Detect which cell encompasses the target text, then output its (X, Y) center coordinate. 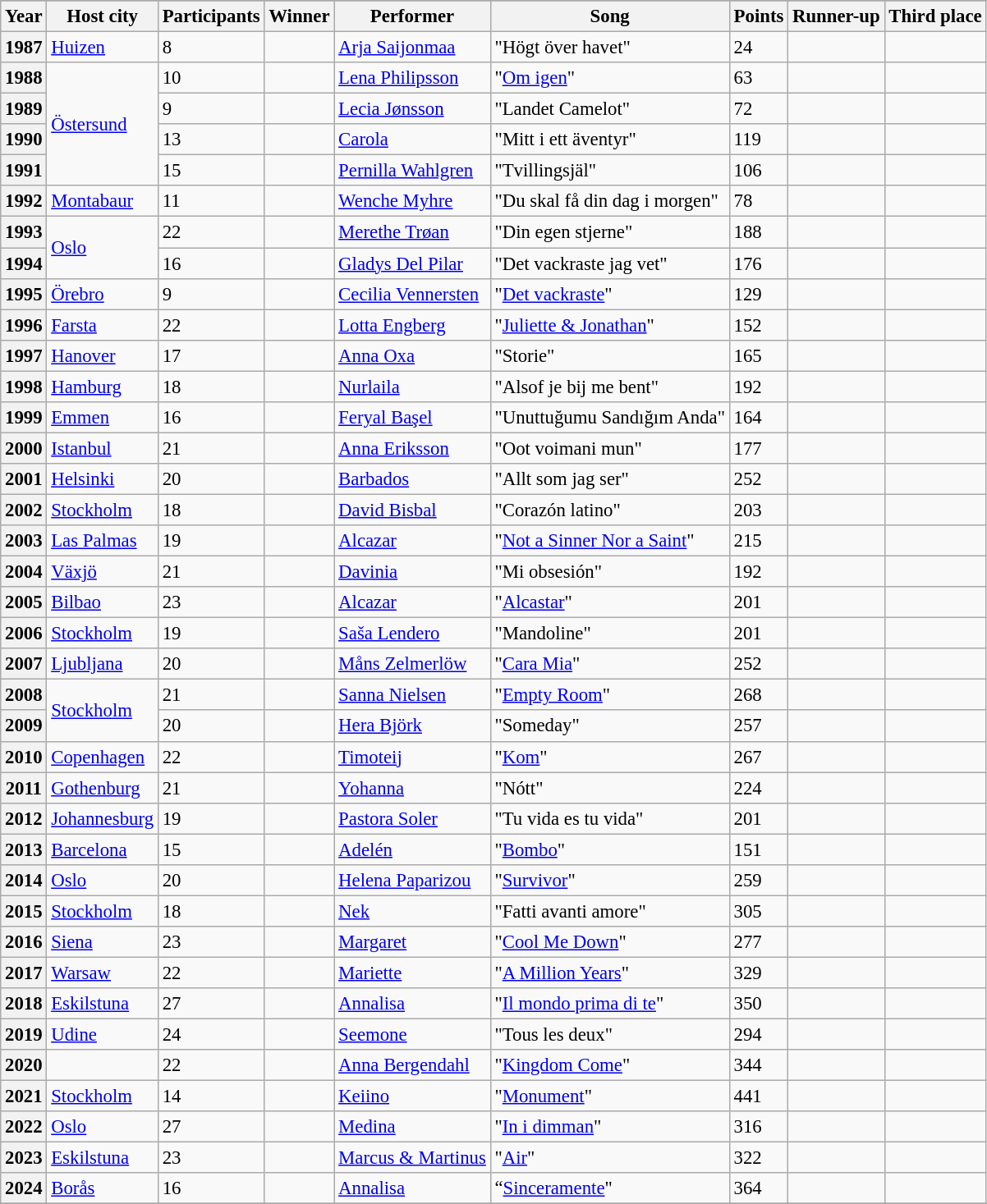
Points (759, 16)
Gladys Del Pilar (412, 263)
Davinia (412, 572)
Warsaw (102, 973)
Participants (211, 16)
2019 (24, 1035)
259 (759, 881)
Siena (102, 942)
Timoteij (412, 757)
"Cara Mia" (609, 664)
Bilbao (102, 602)
"Mandoline" (609, 634)
2000 (24, 448)
188 (759, 232)
"Det vackraste" (609, 294)
203 (759, 510)
2021 (24, 1096)
177 (759, 448)
164 (759, 418)
2018 (24, 1004)
119 (759, 140)
"Storie" (609, 355)
Östersund (102, 124)
165 (759, 355)
"Oot voimani mun" (609, 448)
Arja Saijonmaa (412, 48)
Montabaur (102, 201)
Las Palmas (102, 541)
Song (609, 16)
Adelén (412, 849)
224 (759, 788)
"Det vackraste jag vet" (609, 263)
129 (759, 294)
Sanna Nielsen (412, 695)
"Unuttuğumu Sandığım Anda" (609, 418)
1994 (24, 263)
Annalisa (412, 1004)
Gothenburg (102, 788)
Pernilla Wahlgren (412, 171)
257 (759, 726)
Lena Philipsson (412, 78)
2001 (24, 479)
Medina (412, 1127)
"Cool Me Down" (609, 942)
2023 (24, 1158)
63 (759, 78)
2003 (24, 541)
Lecia Jønsson (412, 109)
2009 (24, 726)
"Air" (609, 1158)
2008 (24, 695)
"Tu vida es tu vida" (609, 818)
1992 (24, 201)
Copenhagen (102, 757)
152 (759, 325)
1989 (24, 109)
Istanbul (102, 448)
2006 (24, 634)
2010 (24, 757)
Hamburg (102, 387)
Nek (412, 911)
305 (759, 911)
Barcelona (102, 849)
Johannesburg (102, 818)
Emmen (102, 418)
"Mitt i ett äventyr" (609, 140)
1990 (24, 140)
"A Million Years" (609, 973)
151 (759, 849)
"Allt som jag ser" (609, 479)
350 (759, 1004)
78 (759, 201)
277 (759, 942)
2015 (24, 911)
"Not a Sinner Nor a Saint" (609, 541)
176 (759, 263)
"Din egen stjerne" (609, 232)
"Kingdom Come" (609, 1065)
2020 (24, 1065)
441 (759, 1096)
Feryal Başel (412, 418)
Farsta (102, 325)
"Alsof je bij me bent" (609, 387)
72 (759, 109)
2014 (24, 881)
1988 (24, 78)
"Survivor" (609, 881)
Cecilia Vennersten (412, 294)
Anna Oxa (412, 355)
"Il mondo prima di te" (609, 1004)
Måns Zelmerlöw (412, 664)
"Alcastar" (609, 602)
Third place (935, 16)
Lotta Engberg (412, 325)
"Tvillingsjäl" (609, 171)
316 (759, 1127)
Hera Björk (412, 726)
Anna Eriksson (412, 448)
Margaret (412, 942)
Pastora Soler (412, 818)
322 (759, 1158)
1999 (24, 418)
Marcus & Martinus (412, 1158)
Runner-up (836, 16)
"Tous les deux" (609, 1035)
Winner (299, 16)
329 (759, 973)
Yohanna (412, 788)
344 (759, 1065)
8 (211, 48)
Örebro (102, 294)
"Mi obsesión" (609, 572)
2002 (24, 510)
"Fatti avanti amore" (609, 911)
Wenche Myhre (412, 201)
294 (759, 1035)
Carola (412, 140)
2005 (24, 602)
"Du skal få din dag i morgen" (609, 201)
Nurlaila (412, 387)
"Landet Camelot" (609, 109)
1998 (24, 387)
Host city (102, 16)
"Kom" (609, 757)
"Högt över havet" (609, 48)
"Monument" (609, 1096)
2016 (24, 942)
14 (211, 1096)
1995 (24, 294)
Performer (412, 16)
Hanover (102, 355)
215 (759, 541)
Udine (102, 1035)
17 (211, 355)
Merethe Trøan (412, 232)
"In i dimman" (609, 1127)
Saša Lendero (412, 634)
"Empty Room" (609, 695)
13 (211, 140)
11 (211, 201)
Year (24, 16)
Ljubljana (102, 664)
2012 (24, 818)
Seemone (412, 1035)
David Bisbal (412, 510)
1997 (24, 355)
2011 (24, 788)
268 (759, 695)
267 (759, 757)
Keiino (412, 1096)
10 (211, 78)
Mariette (412, 973)
"Om igen" (609, 78)
Barbados (412, 479)
Helena Paparizou (412, 881)
"Someday" (609, 726)
"Nótt" (609, 788)
2017 (24, 973)
Huizen (102, 48)
"Juliette & Jonathan" (609, 325)
"Bombo" (609, 849)
2004 (24, 572)
1993 (24, 232)
Växjö (102, 572)
"Corazón latino" (609, 510)
1996 (24, 325)
2007 (24, 664)
2013 (24, 849)
Helsinki (102, 479)
2022 (24, 1127)
Anna Bergendahl (412, 1065)
1987 (24, 48)
1991 (24, 171)
106 (759, 171)
